Provide the [X, Y] coordinate of the cell's center where the given text is located.  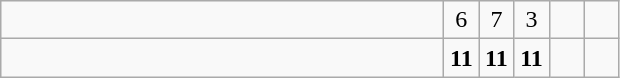
3 [532, 20]
6 [462, 20]
7 [496, 20]
